For the text-containing cell, return its midpoint in [X, Y] coordinate format. 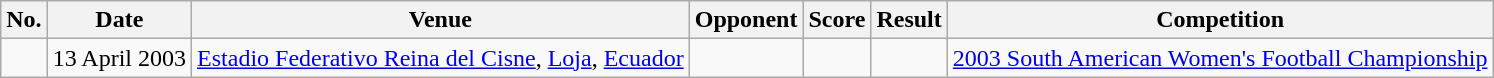
2003 South American Women's Football Championship [1220, 58]
Result [909, 20]
Opponent [746, 20]
Score [837, 20]
Estadio Federativo Reina del Cisne, Loja, Ecuador [441, 58]
Date [119, 20]
Competition [1220, 20]
No. [24, 20]
13 April 2003 [119, 58]
Venue [441, 20]
